For the text-containing cell, return its midpoint in [x, y] coordinate format. 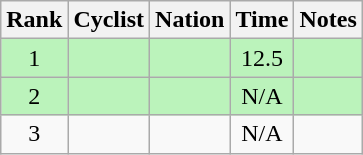
Rank [34, 20]
12.5 [262, 58]
Nation [190, 20]
1 [34, 58]
3 [34, 134]
Cyclist [109, 20]
Time [262, 20]
Notes [328, 20]
2 [34, 96]
